Identify which cell holds the provided text, then report its [X, Y] central coordinate. 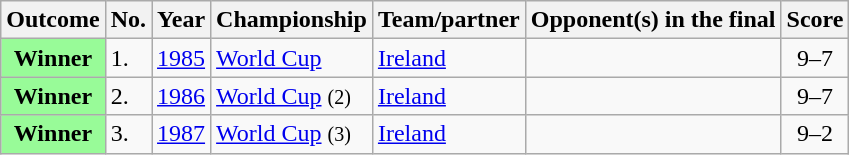
Championship [292, 20]
9–2 [815, 134]
1985 [182, 58]
2. [128, 96]
Year [182, 20]
No. [128, 20]
Outcome [53, 20]
3. [128, 134]
1987 [182, 134]
Team/partner [448, 20]
World Cup (2) [292, 96]
Opponent(s) in the final [653, 20]
World Cup (3) [292, 134]
1. [128, 58]
1986 [182, 96]
Score [815, 20]
World Cup [292, 58]
